Find where the given text appears and provide that cell's center as [x, y] coordinate. 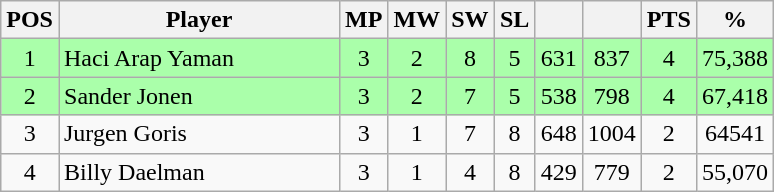
631 [558, 58]
648 [558, 134]
Jurgen Goris [198, 134]
75,388 [734, 58]
429 [558, 172]
SL [514, 20]
Haci Arap Yaman [198, 58]
MW [417, 20]
837 [612, 58]
POS [30, 20]
Sander Jonen [198, 96]
64541 [734, 134]
PTS [668, 20]
1004 [612, 134]
Player [198, 20]
67,418 [734, 96]
538 [558, 96]
779 [612, 172]
55,070 [734, 172]
% [734, 20]
MP [364, 20]
SW [470, 20]
Billy Daelman [198, 172]
798 [612, 96]
